Capture the cell that displays the provided text and extract its (X, Y) central coordinate. 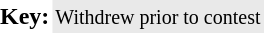
Withdrew prior to contest (158, 16)
